Capture the cell that displays the provided text and extract its [X, Y] central coordinate. 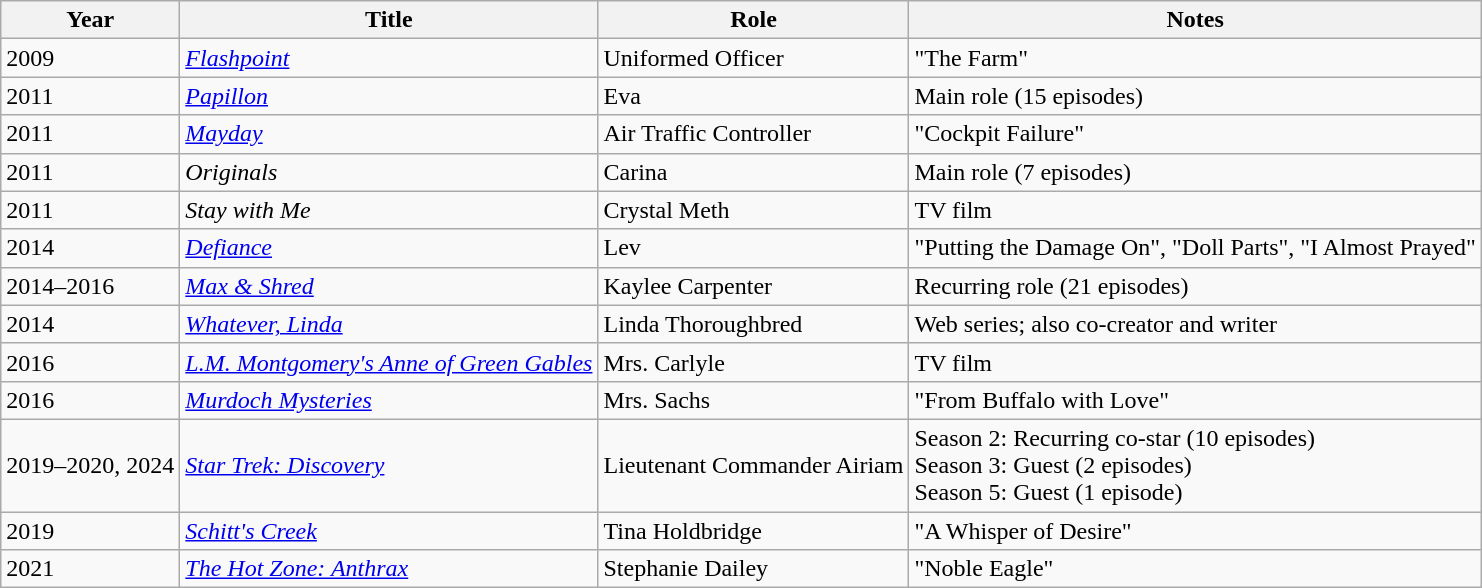
Main role (15 episodes) [1195, 96]
Max & Shred [389, 286]
The Hot Zone: Anthrax [389, 569]
Defiance [389, 248]
2019 [90, 531]
Papillon [389, 96]
"Noble Eagle" [1195, 569]
Role [754, 20]
"A Whisper of Desire" [1195, 531]
Recurring role (21 episodes) [1195, 286]
Notes [1195, 20]
"The Farm" [1195, 58]
Eva [754, 96]
Flashpoint [389, 58]
Tina Holdbridge [754, 531]
"Cockpit Failure" [1195, 134]
Schitt's Creek [389, 531]
Title [389, 20]
Originals [389, 172]
Carina [754, 172]
2014–2016 [90, 286]
Lieutenant Commander Airiam [754, 465]
Main role (7 episodes) [1195, 172]
Mrs. Sachs [754, 400]
Air Traffic Controller [754, 134]
Stay with Me [389, 210]
Linda Thoroughbred [754, 324]
Year [90, 20]
2021 [90, 569]
L.M. Montgomery's Anne of Green Gables [389, 362]
"Putting the Damage On", "Doll Parts", "I Almost Prayed" [1195, 248]
"From Buffalo with Love" [1195, 400]
Web series; also co-creator and writer [1195, 324]
Mrs. Carlyle [754, 362]
Star Trek: Discovery [389, 465]
Murdoch Mysteries [389, 400]
2009 [90, 58]
Crystal Meth [754, 210]
Uniformed Officer [754, 58]
Lev [754, 248]
Stephanie Dailey [754, 569]
2019–2020, 2024 [90, 465]
Season 2: Recurring co-star (10 episodes)Season 3: Guest (2 episodes)Season 5: Guest (1 episode) [1195, 465]
Mayday [389, 134]
Whatever, Linda [389, 324]
Kaylee Carpenter [754, 286]
